Return [x, y] of the center of cell containing provided text 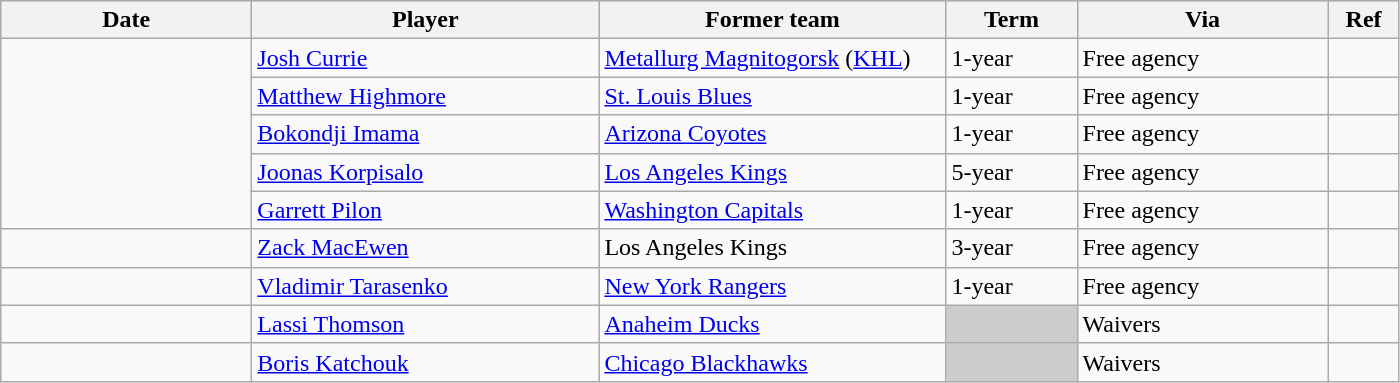
Josh Currie [426, 58]
Garrett Pilon [426, 210]
Ref [1364, 20]
St. Louis Blues [772, 96]
Player [426, 20]
3-year [1012, 248]
Matthew Highmore [426, 96]
Bokondji Imama [426, 134]
Zack MacEwen [426, 248]
Former team [772, 20]
5-year [1012, 172]
Boris Katchouk [426, 362]
Via [1202, 20]
Arizona Coyotes [772, 134]
Joonas Korpisalo [426, 172]
Lassi Thomson [426, 324]
Anaheim Ducks [772, 324]
Vladimir Tarasenko [426, 286]
Date [126, 20]
Term [1012, 20]
New York Rangers [772, 286]
Metallurg Magnitogorsk (KHL) [772, 58]
Washington Capitals [772, 210]
Chicago Blackhawks [772, 362]
